Scan for the cell matching the given text and deliver its (x, y) coordinate at center. 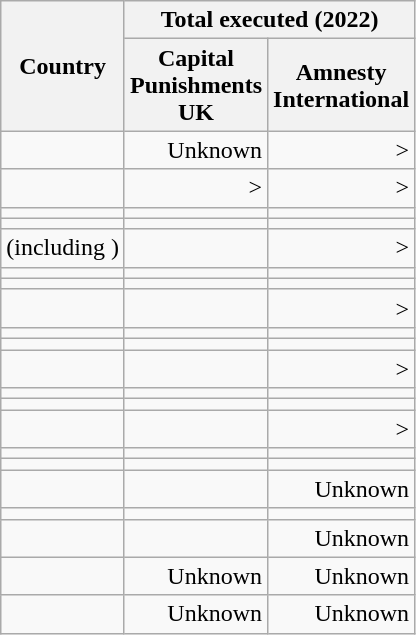
(including ) (63, 248)
Total executed (2022) (269, 20)
CapitalPunishmentsUK (196, 85)
AmnestyInternational (342, 85)
Country (63, 66)
